Provide the (x, y) coordinate of the cell's center where the given text is located.  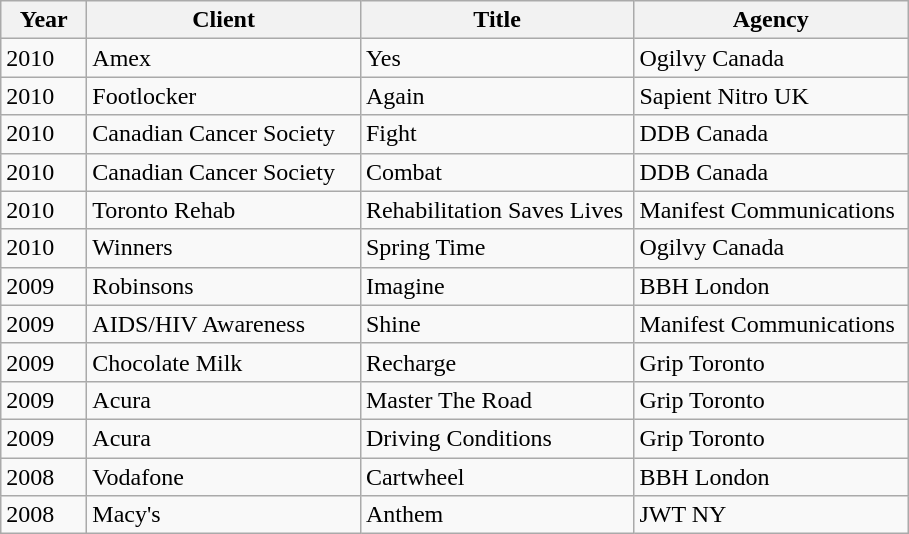
Fight (497, 134)
Recharge (497, 362)
Client (224, 20)
Imagine (497, 286)
Cartwheel (497, 477)
Winners (224, 248)
Agency (771, 20)
Combat (497, 172)
Rehabilitation Saves Lives (497, 210)
Toronto Rehab (224, 210)
Anthem (497, 515)
Amex (224, 58)
Chocolate Milk (224, 362)
Spring Time (497, 248)
AIDS/HIV Awareness (224, 324)
Footlocker (224, 96)
Sapient Nitro UK (771, 96)
Vodafone (224, 477)
JWT NY (771, 515)
Driving Conditions (497, 438)
Robinsons (224, 286)
Again (497, 96)
Title (497, 20)
Macy's (224, 515)
Master The Road (497, 400)
Year (44, 20)
Yes (497, 58)
Shine (497, 324)
